Locate the cell with the specified text and output its (x, y) center coordinate. 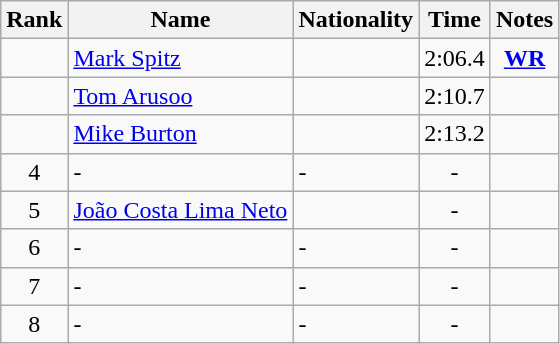
4 (34, 172)
Mike Burton (180, 134)
Name (180, 20)
Rank (34, 20)
2:13.2 (455, 134)
Notes (524, 20)
Nationality (356, 20)
Mark Spitz (180, 58)
WR (524, 58)
João Costa Lima Neto (180, 210)
Time (455, 20)
5 (34, 210)
8 (34, 324)
2:06.4 (455, 58)
2:10.7 (455, 96)
7 (34, 286)
6 (34, 248)
Tom Arusoo (180, 96)
